Pinpoint the cell where the given text exists, returning its (x, y) midpoint coordinate. 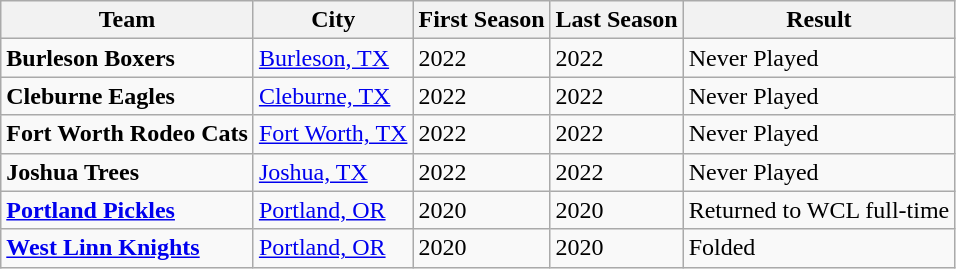
Cleburne, TX (333, 96)
Burleson, TX (333, 58)
Cleburne Eagles (128, 96)
Joshua Trees (128, 172)
Folded (819, 248)
City (333, 20)
Portland Pickles (128, 210)
Team (128, 20)
Joshua, TX (333, 172)
Fort Worth Rodeo Cats (128, 134)
Last Season (616, 20)
Result (819, 20)
Returned to WCL full-time (819, 210)
Burleson Boxers (128, 58)
West Linn Knights (128, 248)
First Season (482, 20)
Fort Worth, TX (333, 134)
